Output the [X, Y] coordinate of the center of the cell containing the given text.  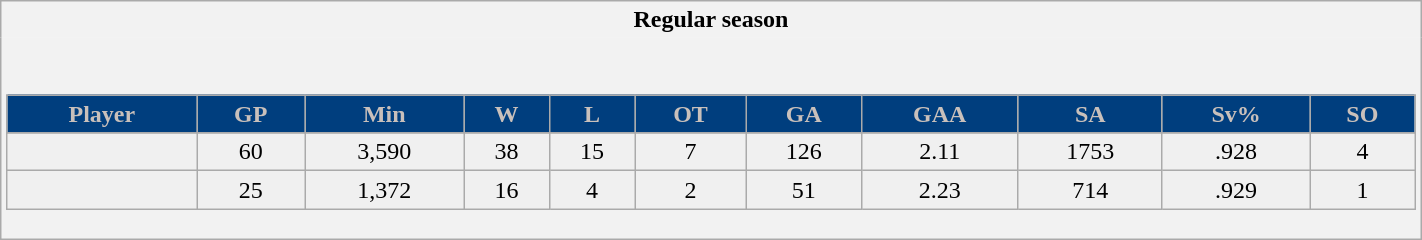
15 [592, 152]
Player GP Min W L OT GA GAA SA Sv% SO 60 3,590 38 15 7 126 2.11 1753 .928 4 25 1,372 16 4 2 51 2.23 714 .929 1 [711, 138]
16 [507, 190]
38 [507, 152]
1753 [1090, 152]
Min [384, 114]
3,590 [384, 152]
Player [102, 114]
126 [804, 152]
1 [1362, 190]
GP [251, 114]
GA [804, 114]
51 [804, 190]
L [592, 114]
Regular season [711, 20]
714 [1090, 190]
OT [691, 114]
Sv% [1236, 114]
SA [1090, 114]
2 [691, 190]
2.23 [940, 190]
W [507, 114]
7 [691, 152]
1,372 [384, 190]
.929 [1236, 190]
60 [251, 152]
GAA [940, 114]
.928 [1236, 152]
25 [251, 190]
SO [1362, 114]
2.11 [940, 152]
